Search for the cell housing the specified text and yield its (x, y) center coordinate. 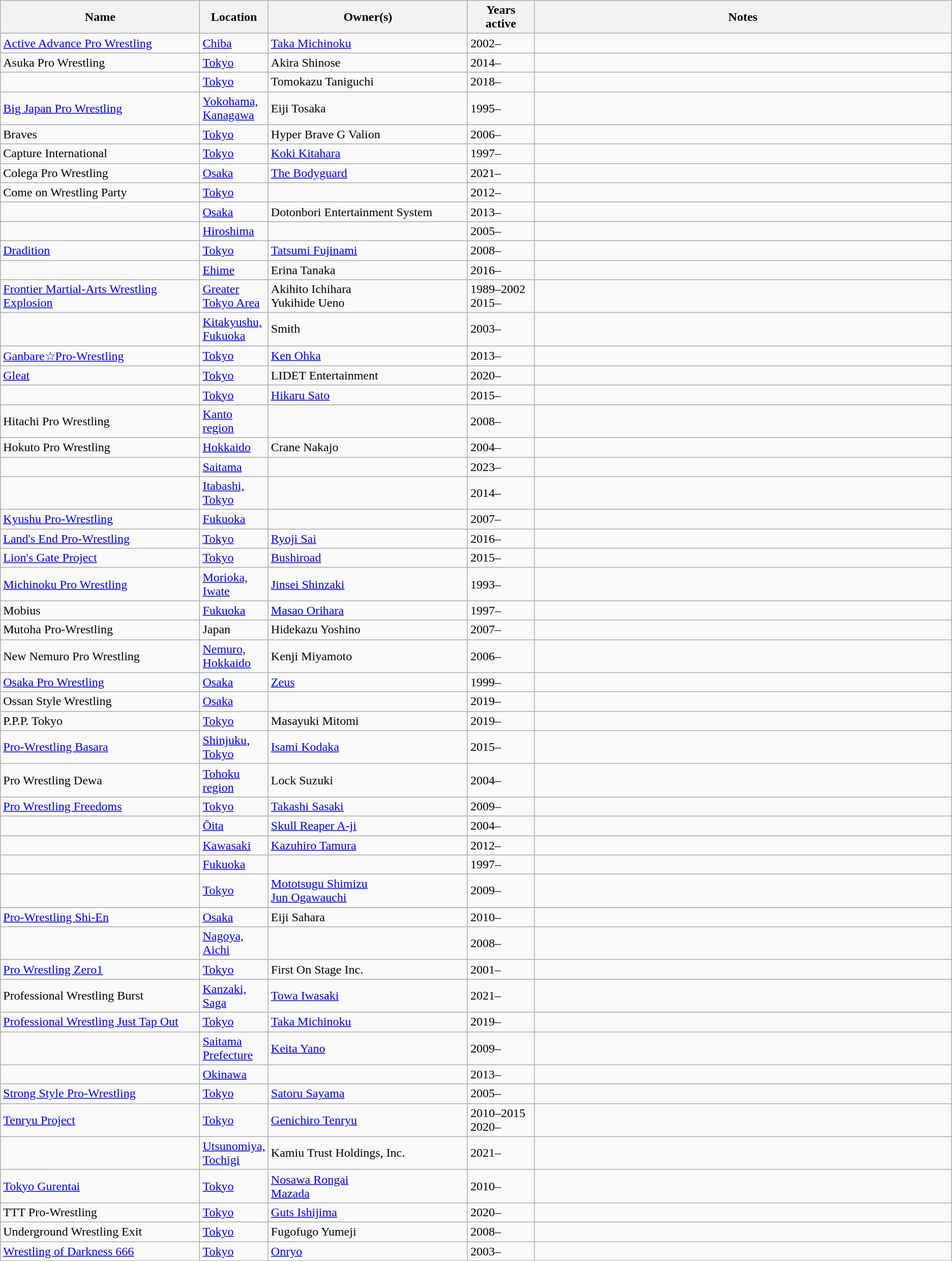
Koki Kitahara (368, 154)
Akihito IchiharaYukihide Ueno (368, 296)
Mobius (100, 610)
Smith (368, 330)
Itabashi, Tokyo (234, 493)
Pro Wrestling Dewa (100, 780)
Erina Tanaka (368, 270)
Dotonbori Entertainment System (368, 212)
1999– (500, 682)
Kyushu Pro-Wrestling (100, 519)
Skull Reaper A-ji (368, 826)
Osaka Pro Wrestling (100, 682)
Land's End Pro-Wrestling (100, 539)
Onryo (368, 1251)
TTT Pro-Wrestling (100, 1212)
Pro Wrestling Freedoms (100, 806)
Ganbare☆Pro-Wrestling (100, 356)
Crane Nakajo (368, 447)
Keita Yano (368, 1048)
Tohoku region (234, 780)
Kamiu Trust Holdings, Inc. (368, 1153)
Pro-Wrestling Shi-En (100, 917)
Nagoya, Aichi (234, 943)
Tenryu Project (100, 1120)
Location (234, 17)
Braves (100, 134)
Saitama Prefecture (234, 1048)
Masayuki Mitomi (368, 721)
Masao Orihara (368, 610)
Strong Style Pro-Wrestling (100, 1094)
1989–20022015– (500, 296)
1993– (500, 584)
2002– (500, 43)
Professional Wrestling Burst (100, 996)
Saitama (234, 466)
Hikaru Sato (368, 395)
Pro Wrestling Zero1 (100, 970)
Kanto region (234, 421)
Towa Iwasaki (368, 996)
Takashi Sasaki (368, 806)
Genichiro Tenryu (368, 1120)
New Nemuro Pro Wrestling (100, 656)
Tomokazu Taniguchi (368, 82)
Kawasaki (234, 845)
Hokuto Pro Wrestling (100, 447)
Active Advance Pro Wrestling (100, 43)
Satoru Sayama (368, 1094)
2023– (500, 466)
Ossan Style Wrestling (100, 701)
Greater Tokyo Area (234, 296)
Lock Suzuki (368, 780)
Morioka, Iwate (234, 584)
Pro-Wrestling Basara (100, 747)
Wrestling of Darkness 666 (100, 1251)
Name (100, 17)
Ōita (234, 826)
Tatsumi Fujinami (368, 250)
Bushiroad (368, 558)
Yokohama, Kanagawa (234, 108)
Owner(s) (368, 17)
Underground Wrestling Exit (100, 1231)
Michinoku Pro Wrestling (100, 584)
Kanzaki, Saga (234, 996)
Hitachi Pro Wrestling (100, 421)
Frontier Martial-Arts Wrestling Explosion (100, 296)
Mototsugu ShimizuJun Ogawauchi (368, 891)
First On Stage Inc. (368, 970)
Tokyo Gurentai (100, 1186)
Guts Ishijima (368, 1212)
Kitakyushu, Fukuoka (234, 330)
Capture International (100, 154)
Eiji Tosaka (368, 108)
Lion's Gate Project (100, 558)
Hidekazu Yoshino (368, 630)
Fugofugo Yumeji (368, 1231)
2010–2015 2020– (500, 1120)
Zeus (368, 682)
Nemuro, Hokkaido (234, 656)
Mutoha Pro-Wrestling (100, 630)
Years active (500, 17)
Nosawa RongaiMazada (368, 1186)
The Bodyguard (368, 173)
Hokkaido (234, 447)
Ryoji Sai (368, 539)
Hyper Brave G Valion (368, 134)
P.P.P. Tokyo (100, 721)
2018– (500, 82)
Dradition (100, 250)
Come on Wrestling Party (100, 192)
2001– (500, 970)
Eiji Sahara (368, 917)
Ehime (234, 270)
Isami Kodaka (368, 747)
Hiroshima (234, 231)
Akira Shinose (368, 63)
Big Japan Pro Wrestling (100, 108)
Asuka Pro Wrestling (100, 63)
Shinjuku, Tokyo (234, 747)
Okinawa (234, 1074)
Professional Wrestling Just Tap Out (100, 1022)
Colega Pro Wrestling (100, 173)
Utsunomiya, Tochigi (234, 1153)
Notes (742, 17)
Gleat (100, 375)
Japan (234, 630)
Chiba (234, 43)
Kenji Miyamoto (368, 656)
Kazuhiro Tamura (368, 845)
1995– (500, 108)
Ken Ohka (368, 356)
Jinsei Shinzaki (368, 584)
LIDET Entertainment (368, 375)
